Scan for the cell matching the given text and deliver its [X, Y] coordinate at center. 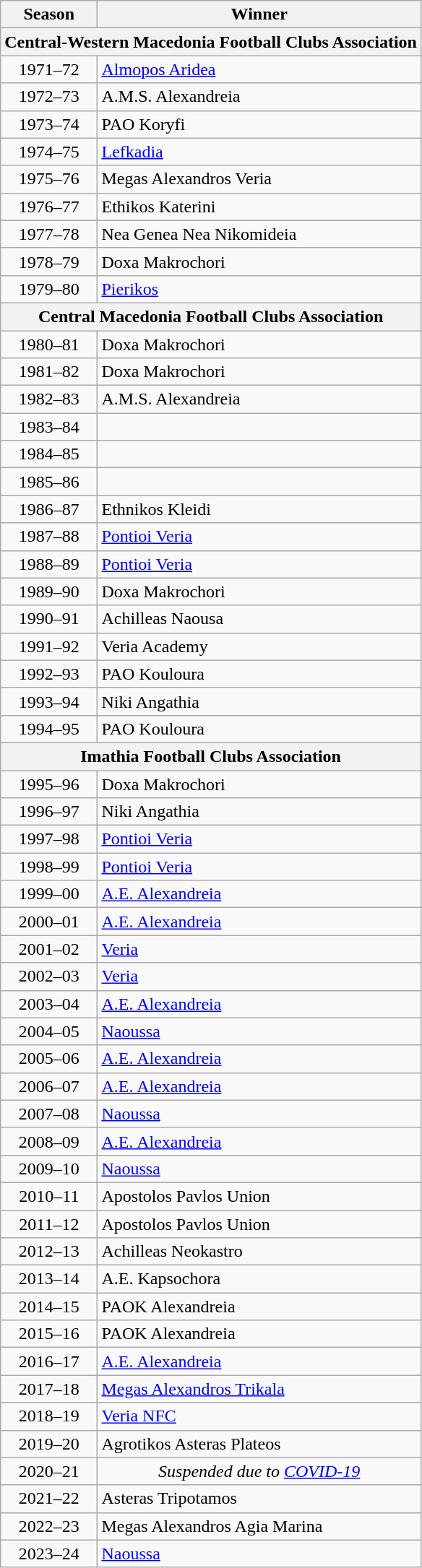
1987–88 [49, 537]
1979–80 [49, 289]
1998–99 [49, 867]
2004–05 [49, 1031]
1973–74 [49, 124]
2014–15 [49, 1307]
2012–13 [49, 1252]
Agrotikos Asteras Plateos [259, 1444]
1994–95 [49, 729]
1986–87 [49, 509]
1980–81 [49, 345]
1992–93 [49, 674]
1983–84 [49, 427]
Asteras Tripotamos [259, 1499]
2008–09 [49, 1141]
1974–75 [49, 152]
1972–73 [49, 97]
1989–90 [49, 592]
2015–16 [49, 1334]
1982–83 [49, 399]
A.E. Kapsochora [259, 1279]
Almopos Aridea [259, 69]
1995–96 [49, 784]
2000–01 [49, 922]
1977–78 [49, 234]
2003–04 [49, 1004]
PAO Koryfi [259, 124]
Central-Western Macedonia Football Clubs Association [211, 42]
1996–97 [49, 812]
2022–23 [49, 1526]
2016–17 [49, 1361]
2019–20 [49, 1444]
Megas Alexandros Trikala [259, 1389]
Achilleas Naousa [259, 619]
Season [49, 14]
1978–79 [49, 261]
Pierikos [259, 289]
1990–91 [49, 619]
Megas Alexandros Veria [259, 179]
1971–72 [49, 69]
2018–19 [49, 1416]
Imathia Football Clubs Association [211, 756]
1997–98 [49, 839]
1991–92 [49, 646]
Lefkadia [259, 152]
2006–07 [49, 1086]
2021–22 [49, 1499]
2009–10 [49, 1169]
1985–86 [49, 482]
Central Macedonia Football Clubs Association [211, 316]
2001–02 [49, 949]
1981–82 [49, 372]
1976–77 [49, 207]
1975–76 [49, 179]
2010–11 [49, 1196]
2011–12 [49, 1224]
2023–24 [49, 1554]
Winner [259, 14]
Nea Genea Nea Nikomideia [259, 234]
Megas Alexandros Agia Marina [259, 1526]
1988–89 [49, 564]
Veria Academy [259, 646]
Ethnikos Kleidi [259, 509]
2020–21 [49, 1471]
Achilleas Neokastro [259, 1252]
Suspended due to COVID-19 [259, 1471]
Ethikos Katerini [259, 207]
2007–08 [49, 1114]
2017–18 [49, 1389]
1999–00 [49, 894]
Veria NFC [259, 1416]
1993–94 [49, 701]
2005–06 [49, 1059]
2002–03 [49, 976]
1984–85 [49, 454]
2013–14 [49, 1279]
